Pinpoint the cell where the given text exists, returning its (X, Y) midpoint coordinate. 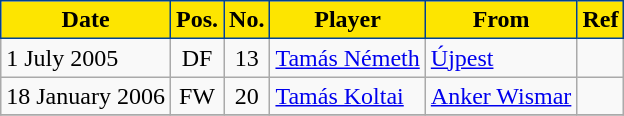
Date (86, 20)
Anker Wismar (501, 96)
FW (196, 96)
Ref (600, 20)
Player (348, 20)
From (501, 20)
Pos. (196, 20)
18 January 2006 (86, 96)
Tamás Németh (348, 58)
1 July 2005 (86, 58)
13 (247, 58)
No. (247, 20)
DF (196, 58)
Újpest (501, 58)
20 (247, 96)
Tamás Koltai (348, 96)
